Return (X, Y) of the center of cell containing provided text 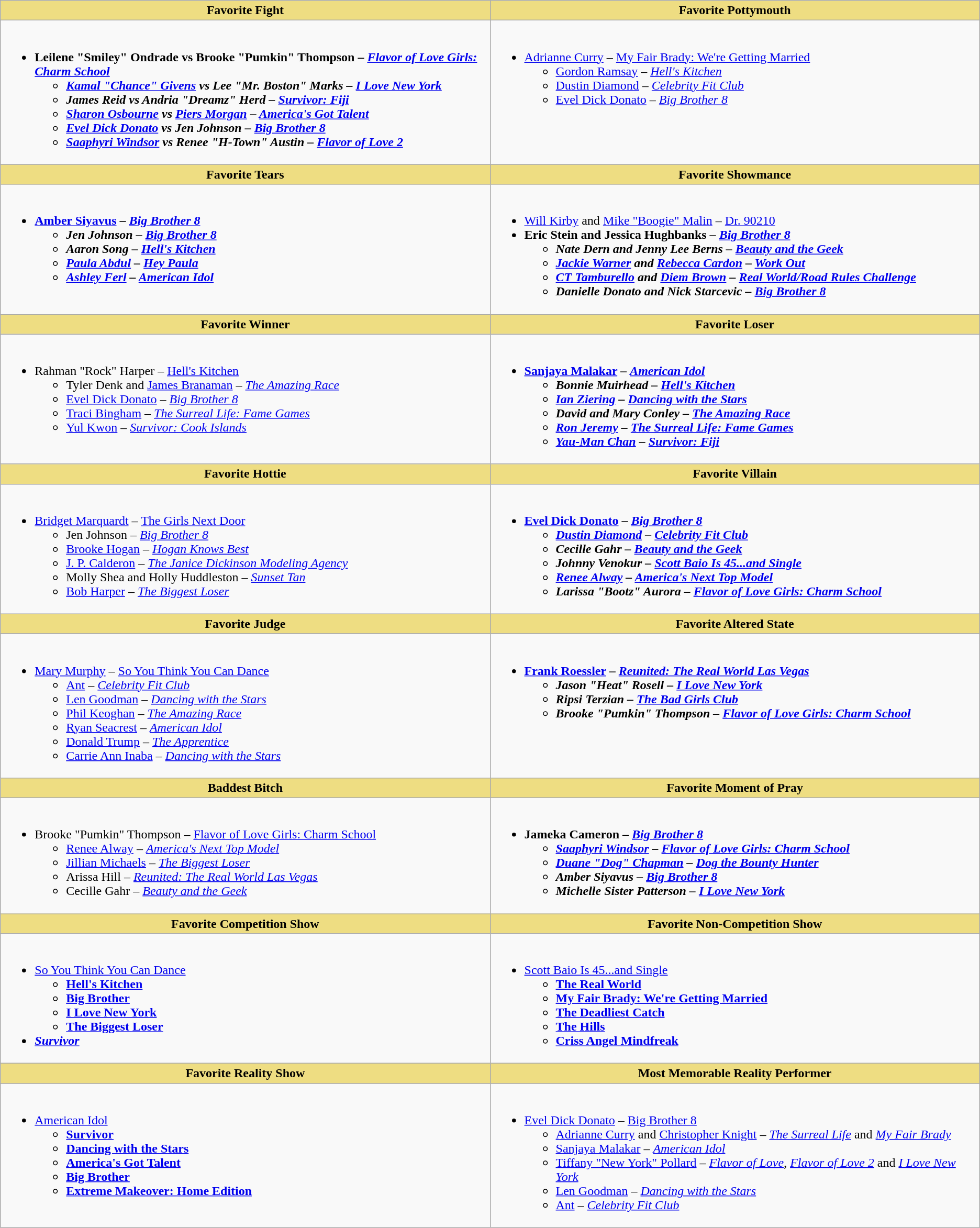
Favorite Showmance (735, 174)
Favorite Altered State (735, 624)
Favorite Villain (735, 474)
Favorite Reality Show (245, 1074)
Baddest Bitch (245, 788)
Scott Baio Is 45...and SingleThe Real WorldMy Fair Brady: We're Getting MarriedThe Deadliest CatchThe HillsCriss Angel Mindfreak (735, 999)
Favorite Fight (245, 10)
Favorite Competition Show (245, 923)
Favorite Loser (735, 324)
Amber Siyavus – Big Brother 8Jen Johnson – Big Brother 8Aaron Song – Hell's KitchenPaula Abdul – Hey PaulaAshley Ferl – American Idol (245, 249)
Favorite Hottie (245, 474)
So You Think You Can DanceHell's KitchenBig BrotherI Love New YorkThe Biggest LoserSurvivor (245, 999)
Favorite Moment of Pray (735, 788)
Favorite Winner (245, 324)
Favorite Tears (245, 174)
Favorite Non-Competition Show (735, 923)
Most Memorable Reality Performer (735, 1074)
Favorite Judge (245, 624)
Favorite Pottymouth (735, 10)
American IdolSurvivorDancing with the StarsAmerica's Got TalentBig BrotherExtreme Makeover: Home Edition (245, 1155)
